From the cell containing the given text, extract its center point as (x, y) coordinate. 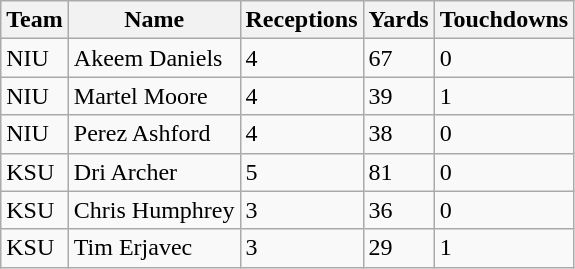
67 (398, 58)
Martel Moore (154, 96)
Touchdowns (504, 20)
38 (398, 134)
Receptions (302, 20)
Yards (398, 20)
Name (154, 20)
29 (398, 248)
81 (398, 172)
Chris Humphrey (154, 210)
36 (398, 210)
Akeem Daniels (154, 58)
5 (302, 172)
Perez Ashford (154, 134)
Dri Archer (154, 172)
Tim Erjavec (154, 248)
Team (35, 20)
39 (398, 96)
